Provide the [X, Y] coordinate of the cell's center where the given text is located.  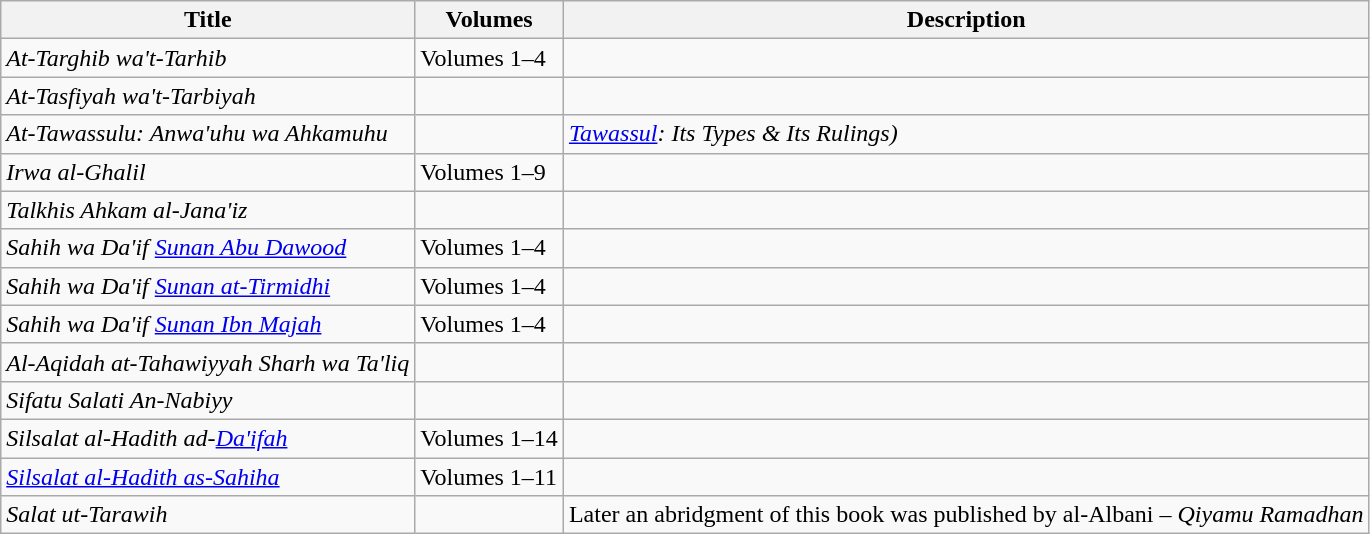
Sahih wa Da'if Sunan at-Tirmidhi [208, 286]
Sahih wa Da'if Sunan Ibn Majah [208, 324]
Silsalat al-Hadith as-Sahiha [208, 477]
Irwa al-Ghalil [208, 172]
Description [966, 20]
Al-Aqidah at-Tahawiyyah Sharh wa Ta'liq [208, 362]
At-Tasfiyah wa't-Tarbiyah [208, 96]
Silsalat al-Hadith ad-Da'ifah [208, 438]
Volumes 1–14 [490, 438]
Sifatu Salati An-Nabiyy [208, 400]
Volumes 1–11 [490, 477]
Tawassul: Its Types & Its Rulings) [966, 134]
Talkhis Ahkam al-Jana'iz [208, 210]
Later an abridgment of this book was published by al-Albani – Qiyamu Ramadhan [966, 515]
At-Targhib wa't-Tarhib [208, 58]
At-Tawassulu: Anwa'uhu wa Ahkamuhu [208, 134]
Sahih wa Da'if Sunan Abu Dawood [208, 248]
Salat ut-Tarawih [208, 515]
Title [208, 20]
Volumes [490, 20]
Volumes 1–9 [490, 172]
